Return the (x, y) coordinate for the center point of the cell that contains the specified text.  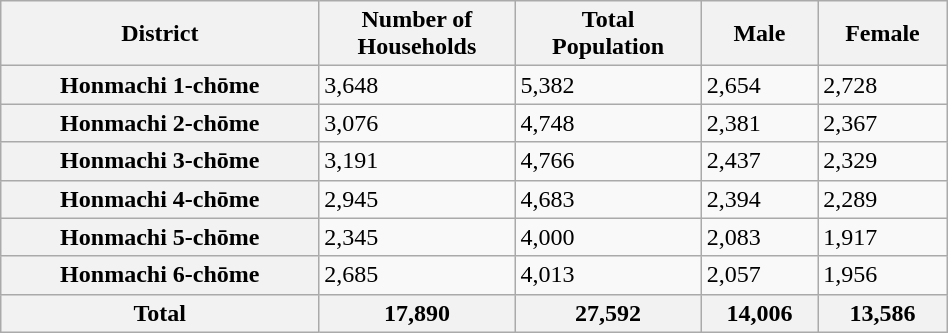
TotalPopulation (608, 34)
Number ofHouseholds (417, 34)
Honmachi 4-chōme (160, 199)
5,382 (608, 85)
2,394 (760, 199)
14,006 (760, 313)
2,329 (883, 161)
Female (883, 34)
Honmachi 6-chōme (160, 275)
Male (760, 34)
2,057 (760, 275)
Honmachi 1-chōme (160, 85)
2,289 (883, 199)
2,654 (760, 85)
2,381 (760, 123)
2,685 (417, 275)
District (160, 34)
17,890 (417, 313)
4,748 (608, 123)
1,917 (883, 237)
Honmachi 2-chōme (160, 123)
2,945 (417, 199)
Total (160, 313)
13,586 (883, 313)
1,956 (883, 275)
3,648 (417, 85)
2,437 (760, 161)
Honmachi 5-chōme (160, 237)
Honmachi 3-chōme (160, 161)
27,592 (608, 313)
2,345 (417, 237)
3,076 (417, 123)
2,083 (760, 237)
2,728 (883, 85)
4,000 (608, 237)
4,766 (608, 161)
4,683 (608, 199)
3,191 (417, 161)
4,013 (608, 275)
2,367 (883, 123)
